From the cell containing the given text, extract its center point as (x, y) coordinate. 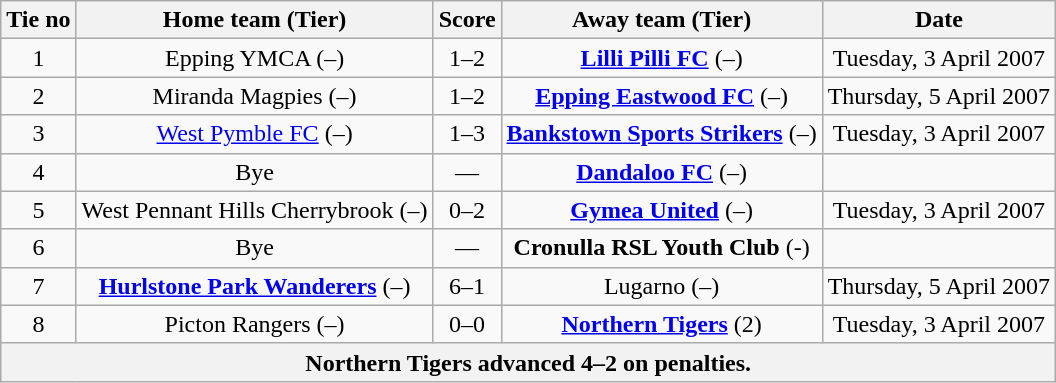
6 (38, 248)
Score (467, 20)
5 (38, 210)
1 (38, 58)
Northern Tigers (2) (662, 324)
Gymea United (–) (662, 210)
7 (38, 286)
Date (938, 20)
2 (38, 96)
Dandaloo FC (–) (662, 172)
West Pymble FC (–) (254, 134)
Northern Tigers advanced 4–2 on penalties. (528, 362)
8 (38, 324)
Home team (Tier) (254, 20)
6–1 (467, 286)
Hurlstone Park Wanderers (–) (254, 286)
Lugarno (–) (662, 286)
Tie no (38, 20)
1–3 (467, 134)
Picton Rangers (–) (254, 324)
3 (38, 134)
4 (38, 172)
0–2 (467, 210)
West Pennant Hills Cherrybrook (–) (254, 210)
Miranda Magpies (–) (254, 96)
Cronulla RSL Youth Club (-) (662, 248)
0–0 (467, 324)
Lilli Pilli FC (–) (662, 58)
Epping YMCA (–) (254, 58)
Away team (Tier) (662, 20)
Bankstown Sports Strikers (–) (662, 134)
Epping Eastwood FC (–) (662, 96)
